Determine the [X, Y] coordinate at the center of the cell enclosing the given text.  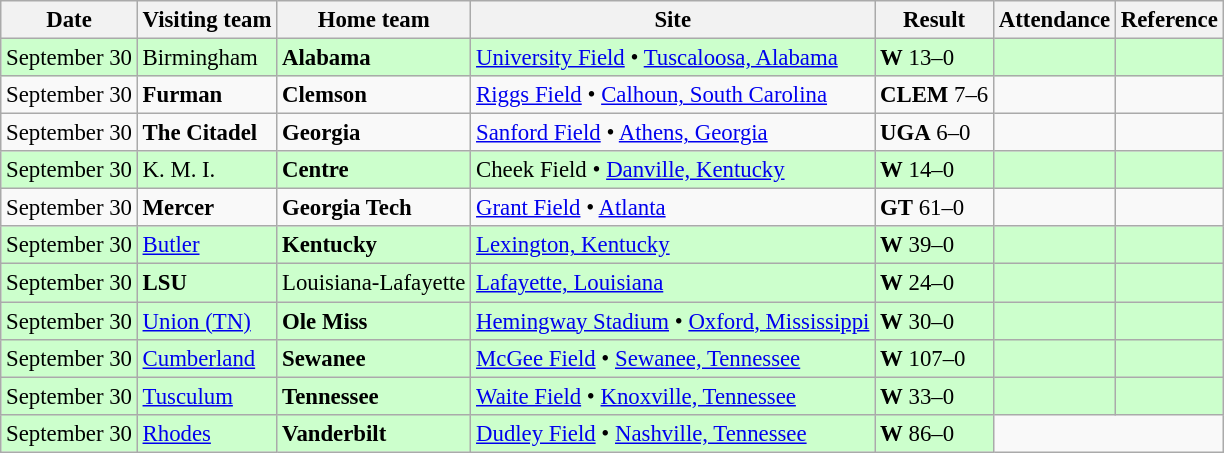
University Field • Tuscaloosa, Alabama [673, 58]
Kentucky [374, 245]
Sanford Field • Athens, Georgia [673, 133]
Rhodes [206, 433]
Vanderbilt [374, 433]
Furman [206, 95]
Georgia Tech [374, 208]
Site [673, 20]
Tusculum [206, 396]
W 30–0 [934, 321]
Louisiana-Lafayette [374, 283]
Result [934, 20]
W 39–0 [934, 245]
Ole Miss [374, 321]
Hemingway Stadium • Oxford, Mississippi [673, 321]
UGA 6–0 [934, 133]
CLEM 7–6 [934, 95]
Cheek Field • Danville, Kentucky [673, 170]
LSU [206, 283]
W 24–0 [934, 283]
Home team [374, 20]
Reference [1169, 20]
Butler [206, 245]
Centre [374, 170]
McGee Field • Sewanee, Tennessee [673, 358]
Lafayette, Louisiana [673, 283]
Union (TN) [206, 321]
Dudley Field • Nashville, Tennessee [673, 433]
Lexington, Kentucky [673, 245]
W 14–0 [934, 170]
W 13–0 [934, 58]
Georgia [374, 133]
GT 61–0 [934, 208]
Date [69, 20]
Alabama [374, 58]
Cumberland [206, 358]
Birmingham [206, 58]
Mercer [206, 208]
Grant Field • Atlanta [673, 208]
K. M. I. [206, 170]
Riggs Field • Calhoun, South Carolina [673, 95]
The Citadel [206, 133]
W 107–0 [934, 358]
W 86–0 [934, 433]
Sewanee [374, 358]
Waite Field • Knoxville, Tennessee [673, 396]
Visiting team [206, 20]
Attendance [1055, 20]
Clemson [374, 95]
W 33–0 [934, 396]
Tennessee [374, 396]
